Extract the [X, Y] coordinate from the center of the cell holding the provided text.  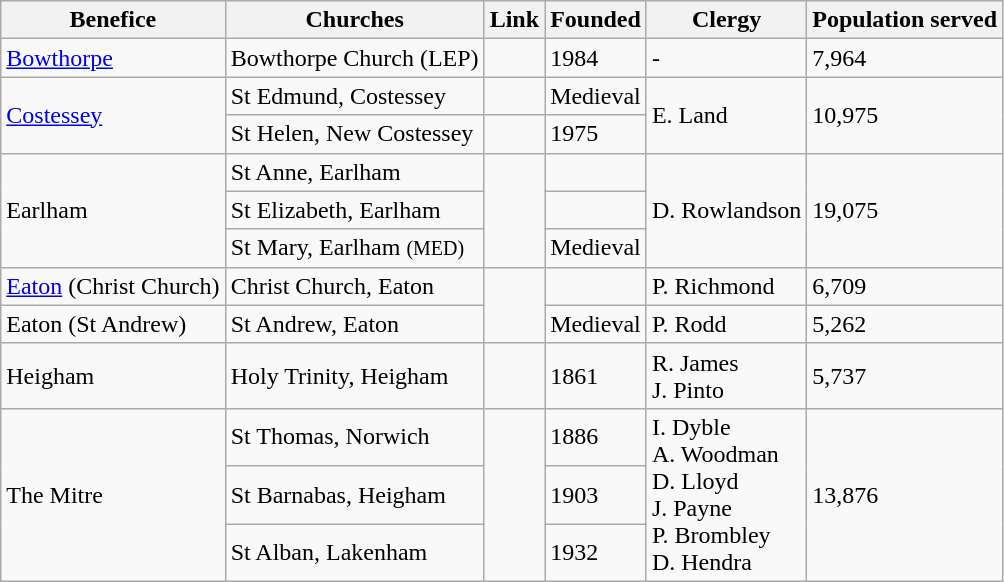
7,964 [905, 58]
Benefice [113, 20]
St Helen, New Costessey [354, 134]
Eaton (Christ Church) [113, 286]
Founded [596, 20]
1932 [596, 553]
1861 [596, 376]
St Elizabeth, Earlham [354, 210]
5,737 [905, 376]
E. Land [726, 115]
13,876 [905, 494]
R. JamesJ. Pinto [726, 376]
- [726, 58]
St Anne, Earlham [354, 172]
Clergy [726, 20]
St Andrew, Eaton [354, 324]
1903 [596, 495]
5,262 [905, 324]
P. Rodd [726, 324]
Population served [905, 20]
St Thomas, Norwich [354, 437]
Costessey [113, 115]
St Barnabas, Heigham [354, 495]
P. Richmond [726, 286]
1886 [596, 437]
Christ Church, Eaton [354, 286]
St Edmund, Costessey [354, 96]
Bowthorpe Church (LEP) [354, 58]
1984 [596, 58]
Link [514, 20]
I. DybleA. WoodmanD. LloydJ. PayneP. BrombleyD. Hendra [726, 494]
19,075 [905, 210]
Churches [354, 20]
Bowthorpe [113, 58]
Heigham [113, 376]
1975 [596, 134]
Eaton (St Andrew) [113, 324]
Holy Trinity, Heigham [354, 376]
St Mary, Earlham (MED) [354, 248]
10,975 [905, 115]
D. Rowlandson [726, 210]
St Alban, Lakenham [354, 553]
The Mitre [113, 494]
6,709 [905, 286]
Earlham [113, 210]
